Locate the cell with the specified text and output its [X, Y] center coordinate. 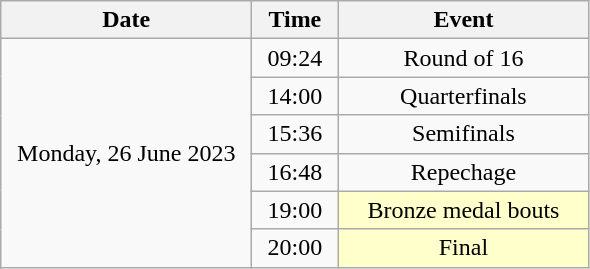
Date [126, 20]
Final [464, 248]
14:00 [295, 96]
15:36 [295, 134]
09:24 [295, 58]
16:48 [295, 172]
20:00 [295, 248]
Round of 16 [464, 58]
19:00 [295, 210]
Quarterfinals [464, 96]
Repechage [464, 172]
Time [295, 20]
Event [464, 20]
Semifinals [464, 134]
Monday, 26 June 2023 [126, 153]
Bronze medal bouts [464, 210]
